Find where the given text appears and provide that cell's center as (X, Y) coordinate. 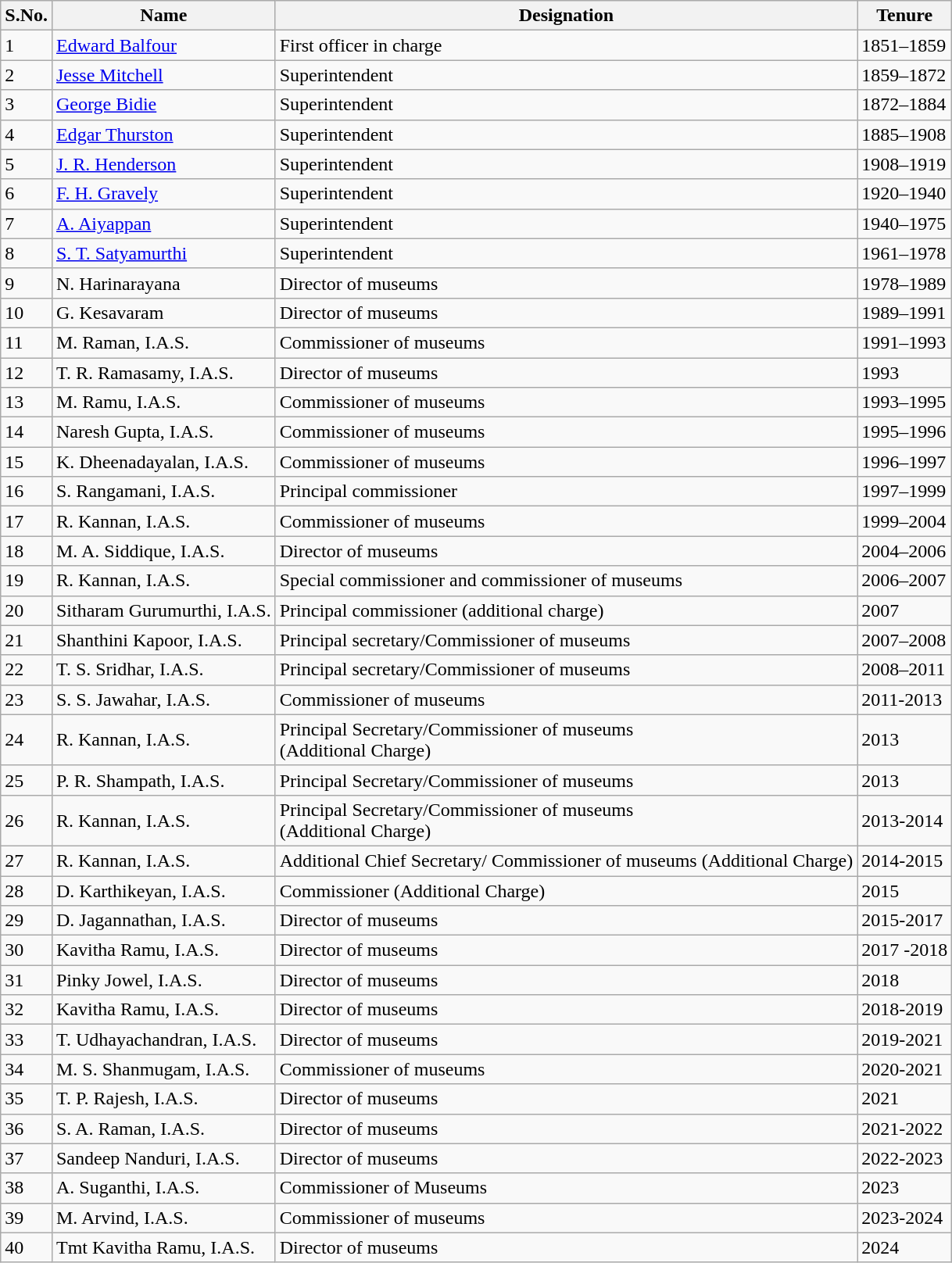
M. Ramu, I.A.S. (163, 403)
15 (27, 462)
Sitharam Gurumurthi, I.A.S. (163, 610)
1978–1989 (905, 283)
36 (27, 1129)
2020-2021 (905, 1069)
1940–1975 (905, 224)
1999–2004 (905, 521)
29 (27, 921)
Sandeep Nanduri, I.A.S. (163, 1158)
Commissioner (Additional Charge) (566, 890)
32 (27, 1010)
4 (27, 134)
S. T. Satyamurthi (163, 253)
2019-2021 (905, 1039)
7 (27, 224)
2008–2011 (905, 670)
T. P. Rajesh, I.A.S. (163, 1099)
A. Aiyappan (163, 224)
37 (27, 1158)
Tenure (905, 16)
2023-2024 (905, 1218)
38 (27, 1188)
8 (27, 253)
1991–1993 (905, 342)
13 (27, 403)
1993–1995 (905, 403)
35 (27, 1099)
P. R. Shampath, I.A.S. (163, 780)
Additional Chief Secretary/ Commissioner of museums (Additional Charge) (566, 860)
2006–2007 (905, 581)
30 (27, 950)
First officer in charge (566, 45)
2024 (905, 1247)
1908–1919 (905, 164)
2022-2023 (905, 1158)
A. Suganthi, I.A.S. (163, 1188)
5 (27, 164)
Principal commissioner (566, 492)
9 (27, 283)
S.No. (27, 16)
Edward Balfour (163, 45)
20 (27, 610)
J. R. Henderson (163, 164)
2021 (905, 1099)
11 (27, 342)
S. S. Jawahar, I.A.S. (163, 699)
Edgar Thurston (163, 134)
26 (27, 821)
2004–2006 (905, 551)
Naresh Gupta, I.A.S. (163, 432)
39 (27, 1218)
1851–1859 (905, 45)
2007–2008 (905, 640)
2015-2017 (905, 921)
Designation (566, 16)
33 (27, 1039)
M. A. Siddique, I.A.S. (163, 551)
N. Harinarayana (163, 283)
21 (27, 640)
Jesse Mitchell (163, 75)
George Bidie (163, 105)
K. Dheenadayalan, I.A.S. (163, 462)
28 (27, 890)
Shanthini Kapoor, I.A.S. (163, 640)
D. Jagannathan, I.A.S. (163, 921)
22 (27, 670)
10 (27, 313)
2023 (905, 1188)
1872–1884 (905, 105)
31 (27, 980)
40 (27, 1247)
2 (27, 75)
T. R. Ramasamy, I.A.S. (163, 373)
Special commissioner and commissioner of museums (566, 581)
1997–1999 (905, 492)
2014-2015 (905, 860)
17 (27, 521)
M. S. Shanmugam, I.A.S. (163, 1069)
1996–1997 (905, 462)
G. Kesavaram (163, 313)
1920–1940 (905, 194)
19 (27, 581)
6 (27, 194)
1859–1872 (905, 75)
1995–1996 (905, 432)
S. Rangamani, I.A.S. (163, 492)
14 (27, 432)
M. Raman, I.A.S. (163, 342)
F. H. Gravely (163, 194)
2007 (905, 610)
T. Udhayachandran, I.A.S. (163, 1039)
Name (163, 16)
Commissioner of Museums (566, 1188)
Principal Secretary/Commissioner of museums (566, 780)
16 (27, 492)
3 (27, 105)
12 (27, 373)
S. A. Raman, I.A.S. (163, 1129)
1989–1991 (905, 313)
24 (27, 739)
2021-2022 (905, 1129)
27 (27, 860)
2013-2014 (905, 821)
2018-2019 (905, 1010)
T. S. Sridhar, I.A.S. (163, 670)
Pinky Jowel, I.A.S. (163, 980)
18 (27, 551)
1961–1978 (905, 253)
2017 -2018 (905, 950)
1993 (905, 373)
23 (27, 699)
Principal commissioner (additional charge) (566, 610)
D. Karthikeyan, I.A.S. (163, 890)
1 (27, 45)
25 (27, 780)
2018 (905, 980)
Tmt Kavitha Ramu, I.A.S. (163, 1247)
M. Arvind, I.A.S. (163, 1218)
2015 (905, 890)
34 (27, 1069)
1885–1908 (905, 134)
2011-2013 (905, 699)
